Return (x, y) of the center of cell containing provided text 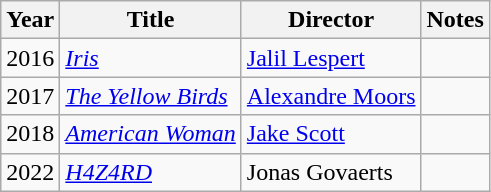
2018 (30, 134)
The Yellow Birds (151, 96)
Jake Scott (331, 134)
Notes (455, 20)
Alexandre Moors (331, 96)
2022 (30, 172)
Jonas Govaerts (331, 172)
2016 (30, 58)
Title (151, 20)
Iris (151, 58)
H4Z4RD (151, 172)
Jalil Lespert (331, 58)
Director (331, 20)
2017 (30, 96)
Year (30, 20)
American Woman (151, 134)
